Determine the (X, Y) coordinate at the center of the cell enclosing the given text.  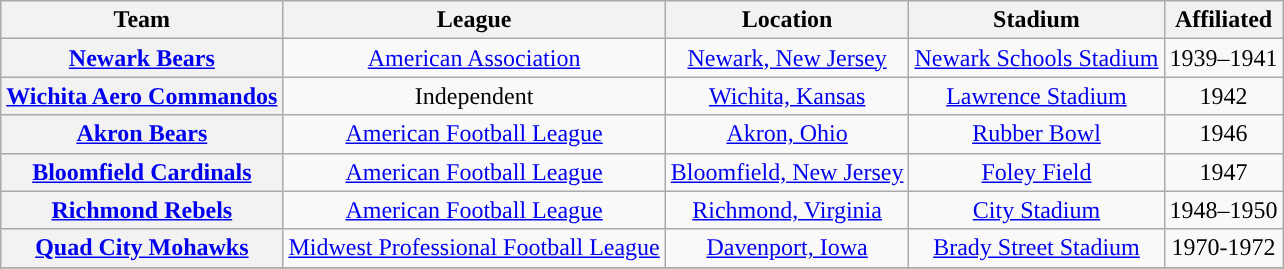
1948–1950 (1224, 210)
City Stadium (1036, 210)
Stadium (1036, 20)
Newark Schools Stadium (1036, 58)
1947 (1224, 172)
Wichita, Kansas (787, 96)
Bloomfield Cardinals (142, 172)
Rubber Bowl (1036, 134)
Midwest Professional Football League (474, 248)
1939–1941 (1224, 58)
1942 (1224, 96)
Lawrence Stadium (1036, 96)
Bloomfield, New Jersey (787, 172)
Foley Field (1036, 172)
Wichita Aero Commandos (142, 96)
1946 (1224, 134)
Richmond Rebels (142, 210)
Affiliated (1224, 20)
Independent (474, 96)
American Association (474, 58)
Quad City Mohawks (142, 248)
Akron Bears (142, 134)
Team (142, 20)
Davenport, Iowa (787, 248)
Akron, Ohio (787, 134)
Richmond, Virginia (787, 210)
Location (787, 20)
Newark, New Jersey (787, 58)
1970-1972 (1224, 248)
Brady Street Stadium (1036, 248)
League (474, 20)
Newark Bears (142, 58)
